Return the (X, Y) coordinate for the center point of the cell that contains the specified text.  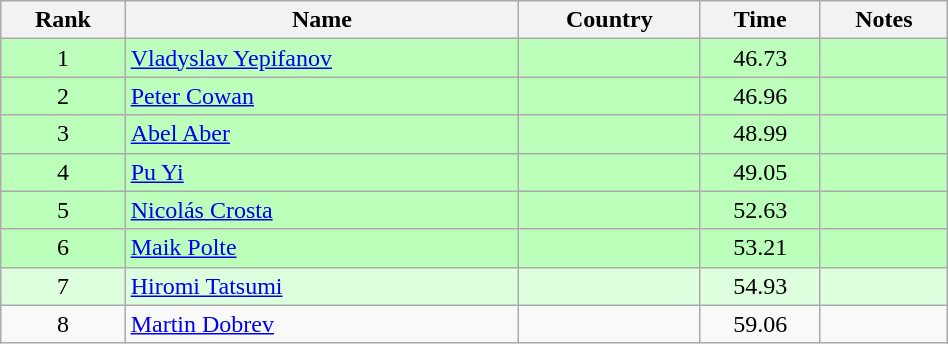
Pu Yi (322, 172)
6 (63, 248)
8 (63, 324)
Vladyslav Yepifanov (322, 58)
1 (63, 58)
Notes (884, 20)
46.96 (760, 96)
48.99 (760, 134)
Hiromi Tatsumi (322, 286)
2 (63, 96)
52.63 (760, 210)
Abel Aber (322, 134)
59.06 (760, 324)
Name (322, 20)
7 (63, 286)
Maik Polte (322, 248)
Peter Cowan (322, 96)
46.73 (760, 58)
Martin Dobrev (322, 324)
Country (610, 20)
53.21 (760, 248)
5 (63, 210)
Nicolás Crosta (322, 210)
3 (63, 134)
54.93 (760, 286)
4 (63, 172)
Rank (63, 20)
Time (760, 20)
49.05 (760, 172)
